Search for the cell housing the specified text and yield its [x, y] center coordinate. 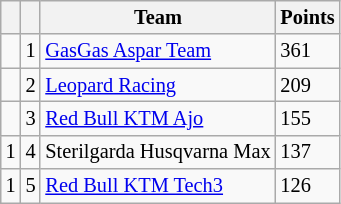
GasGas Aspar Team [158, 51]
4 [31, 152]
209 [307, 85]
Red Bull KTM Tech3 [158, 186]
361 [307, 51]
155 [307, 118]
126 [307, 186]
Points [307, 17]
Leopard Racing [158, 85]
3 [31, 118]
5 [31, 186]
Team [158, 17]
137 [307, 152]
2 [31, 85]
Sterilgarda Husqvarna Max [158, 152]
Red Bull KTM Ajo [158, 118]
